Identify which cell holds the provided text, then report its [X, Y] central coordinate. 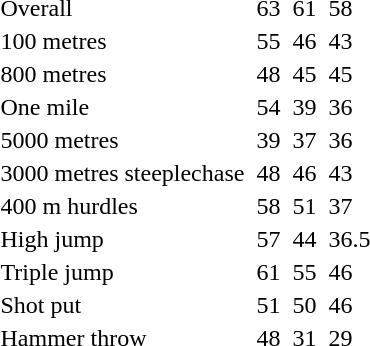
61 [268, 272]
58 [268, 206]
54 [268, 107]
45 [304, 74]
50 [304, 305]
57 [268, 239]
44 [304, 239]
37 [304, 140]
